Provide the (x, y) coordinate of the cell's center where the given text is located.  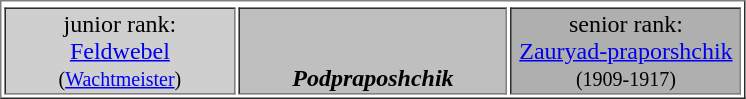
junior rank: Feldwebel (Wachtmeister) (120, 52)
Podpraposhchik (372, 52)
senior rank:Zauryad-praporshchik (1909-1917) (626, 52)
